Detect which cell encompasses the target text, then output its (x, y) center coordinate. 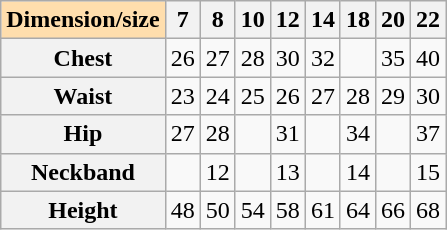
25 (252, 96)
8 (218, 20)
20 (394, 20)
32 (322, 58)
58 (288, 210)
13 (288, 172)
50 (218, 210)
40 (428, 58)
48 (182, 210)
34 (358, 134)
64 (358, 210)
22 (428, 20)
35 (394, 58)
Hip (83, 134)
31 (288, 134)
61 (322, 210)
66 (394, 210)
Height (83, 210)
Waist (83, 96)
Chest (83, 58)
29 (394, 96)
68 (428, 210)
10 (252, 20)
Neckband (83, 172)
23 (182, 96)
7 (182, 20)
54 (252, 210)
Dimension/size (83, 20)
37 (428, 134)
18 (358, 20)
24 (218, 96)
15 (428, 172)
